Determine the (x, y) coordinate at the center of the cell enclosing the given text.  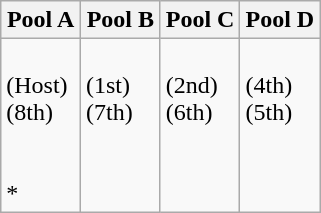
Pool A (41, 20)
Pool C (200, 20)
(2nd) (6th) (200, 126)
Pool D (280, 20)
(Host) (8th) * (41, 126)
(4th) (5th) (280, 126)
Pool B (120, 20)
(1st) (7th) (120, 126)
